Search for the cell housing the specified text and yield its (x, y) center coordinate. 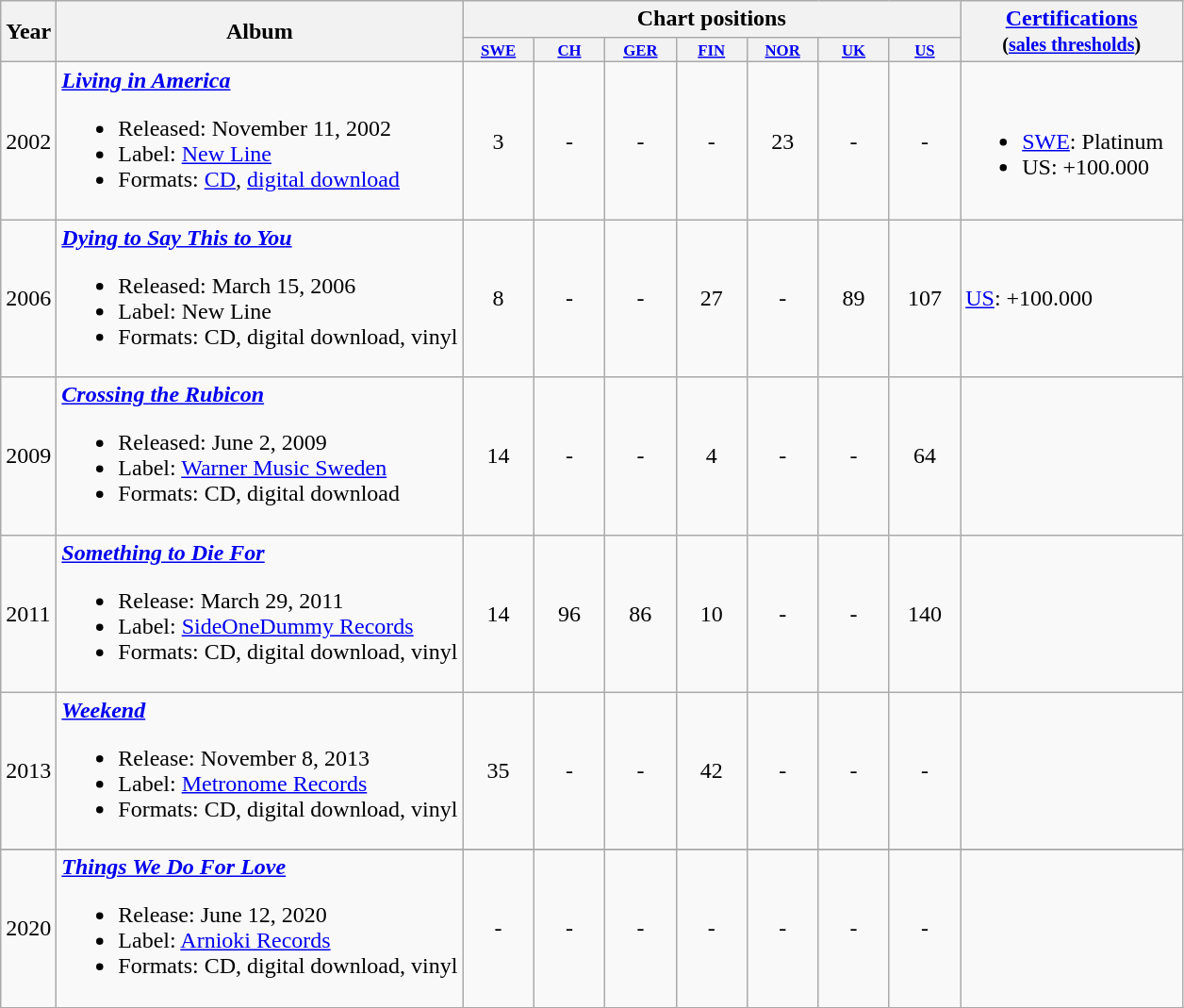
Crossing the RubiconReleased: June 2, 2009Label: Warner Music SwedenFormats: CD, digital download (260, 456)
4 (711, 456)
140 (924, 613)
27 (711, 298)
CH (569, 49)
SWE: PlatinumUS: +100.000 (1072, 141)
WeekendRelease: November 8, 2013Label: Metronome RecordsFormats: CD, digital download, vinyl (260, 771)
89 (854, 298)
Things We Do For LoveRelease: June 12, 2020Label: Arnioki RecordsFormats: CD, digital download, vinyl (260, 928)
2013 (28, 771)
Certifications(sales thresholds) (1072, 32)
2011 (28, 613)
23 (782, 141)
US: +100.000 (1072, 298)
Year (28, 32)
GER (641, 49)
SWE (498, 49)
Living in AmericaReleased: November 11, 2002Label: New LineFormats: CD, digital download (260, 141)
64 (924, 456)
35 (498, 771)
2009 (28, 456)
NOR (782, 49)
86 (641, 613)
Dying to Say This to YouReleased: March 15, 2006Label: New LineFormats: CD, digital download, vinyl (260, 298)
Something to Die ForRelease: March 29, 2011Label: SideOneDummy RecordsFormats: CD, digital download, vinyl (260, 613)
UK (854, 49)
US (924, 49)
FIN (711, 49)
Album (260, 32)
2020 (28, 928)
96 (569, 613)
Chart positions (712, 19)
2002 (28, 141)
3 (498, 141)
2006 (28, 298)
8 (498, 298)
10 (711, 613)
107 (924, 298)
42 (711, 771)
